Output the (X, Y) coordinate of the center of the cell containing the given text.  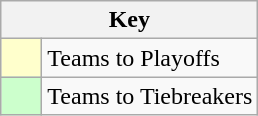
Teams to Tiebreakers (150, 96)
Teams to Playoffs (150, 58)
Key (130, 20)
